Identify which cell holds the provided text, then report its (X, Y) central coordinate. 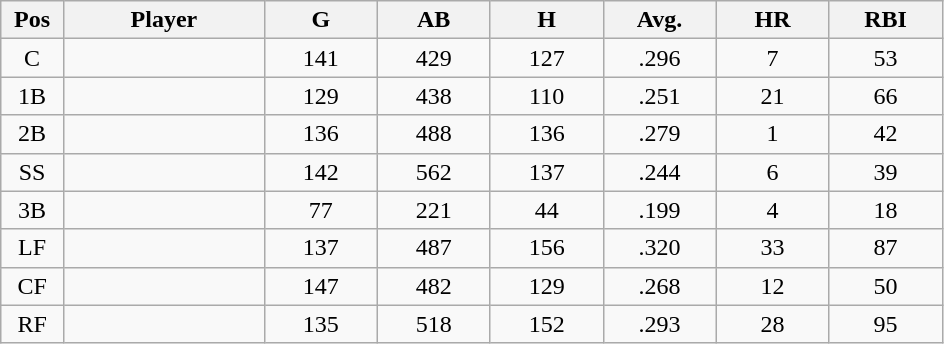
127 (546, 58)
77 (320, 210)
87 (886, 248)
LF (32, 248)
.244 (660, 172)
HR (772, 20)
AB (434, 20)
18 (886, 210)
33 (772, 248)
.199 (660, 210)
152 (546, 324)
.293 (660, 324)
12 (772, 286)
142 (320, 172)
Avg. (660, 20)
1B (32, 96)
RF (32, 324)
28 (772, 324)
42 (886, 134)
21 (772, 96)
518 (434, 324)
.268 (660, 286)
C (32, 58)
.251 (660, 96)
66 (886, 96)
488 (434, 134)
487 (434, 248)
2B (32, 134)
135 (320, 324)
3B (32, 210)
RBI (886, 20)
110 (546, 96)
429 (434, 58)
156 (546, 248)
4 (772, 210)
1 (772, 134)
438 (434, 96)
147 (320, 286)
482 (434, 286)
CF (32, 286)
562 (434, 172)
44 (546, 210)
.279 (660, 134)
Pos (32, 20)
141 (320, 58)
H (546, 20)
.296 (660, 58)
6 (772, 172)
53 (886, 58)
Player (164, 20)
221 (434, 210)
50 (886, 286)
SS (32, 172)
95 (886, 324)
7 (772, 58)
39 (886, 172)
.320 (660, 248)
G (320, 20)
